Locate the cell with the specified text and output its [X, Y] center coordinate. 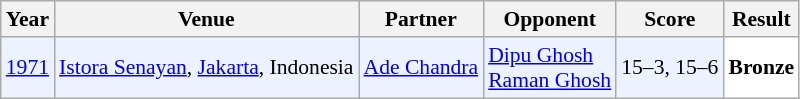
1971 [28, 68]
Result [761, 19]
Istora Senayan, Jakarta, Indonesia [206, 68]
Venue [206, 19]
15–3, 15–6 [670, 68]
Bronze [761, 68]
Dipu Ghosh Raman Ghosh [550, 68]
Ade Chandra [422, 68]
Year [28, 19]
Partner [422, 19]
Score [670, 19]
Opponent [550, 19]
